Determine the (x, y) coordinate at the center of the cell enclosing the given text.  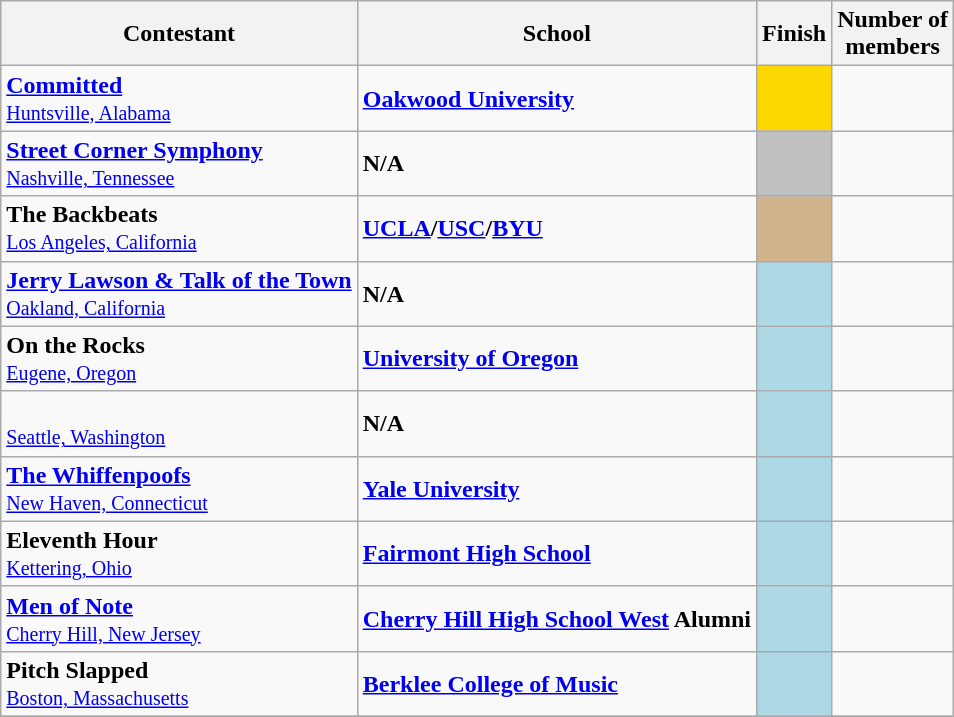
Contestant (179, 34)
Fairmont High School (556, 554)
Committed Huntsville, Alabama (179, 98)
The Whiffenpoofs New Haven, Connecticut (179, 488)
School (556, 34)
Yale University (556, 488)
On the Rocks Eugene, Oregon (179, 358)
The Backbeats Los Angeles, California (179, 228)
Seattle, Washington (179, 424)
Men of NoteCherry Hill, New Jersey (179, 618)
UCLA/USC/BYU (556, 228)
Finish (794, 34)
Cherry Hill High School West Alumni (556, 618)
Berklee College of Music (556, 684)
Number of members (893, 34)
Pitch Slapped Boston, Massachusetts (179, 684)
Jerry Lawson & Talk of the Town Oakland, California (179, 294)
Oakwood University (556, 98)
University of Oregon (556, 358)
Eleventh HourKettering, Ohio (179, 554)
Street Corner Symphony Nashville, Tennessee (179, 164)
